From the cell containing the given text, extract its center point as (X, Y) coordinate. 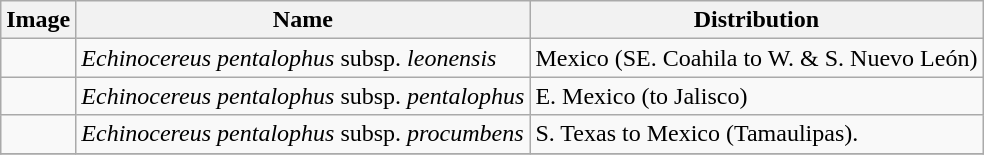
S. Texas to Mexico (Tamaulipas). (756, 134)
E. Mexico (to Jalisco) (756, 96)
Image (38, 20)
Echinocereus pentalophus subsp. leonensis (303, 58)
Distribution (756, 20)
Echinocereus pentalophus subsp. procumbens (303, 134)
Name (303, 20)
Echinocereus pentalophus subsp. pentalophus (303, 96)
Mexico (SE. Coahila to W. & S. Nuevo León) (756, 58)
